Detect which cell encompasses the target text, then output its [x, y] center coordinate. 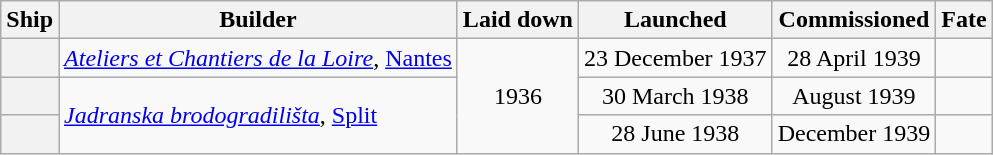
Laid down [518, 20]
August 1939 [854, 96]
30 March 1938 [675, 96]
Launched [675, 20]
28 April 1939 [854, 58]
Commissioned [854, 20]
1936 [518, 96]
Ship [30, 20]
Jadranska brodogradilišta, Split [258, 115]
Fate [964, 20]
December 1939 [854, 134]
Builder [258, 20]
Ateliers et Chantiers de la Loire, Nantes [258, 58]
23 December 1937 [675, 58]
28 June 1938 [675, 134]
